Provide the [X, Y] coordinate of the cell's center where the given text is located.  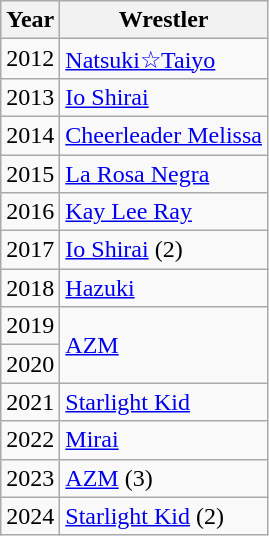
AZM (3) [164, 478]
2013 [30, 97]
La Rosa Negra [164, 173]
2022 [30, 440]
Cheerleader Melissa [164, 135]
Starlight Kid [164, 402]
2017 [30, 250]
2024 [30, 516]
2016 [30, 212]
2023 [30, 478]
Io Shirai (2) [164, 250]
Starlight Kid (2) [164, 516]
2014 [30, 135]
2020 [30, 364]
AZM [164, 345]
Mirai [164, 440]
2012 [30, 59]
Kay Lee Ray [164, 212]
Io Shirai [164, 97]
Natsuki☆Taiyo [164, 59]
Hazuki [164, 288]
2019 [30, 326]
Wrestler [164, 20]
Year [30, 20]
2021 [30, 402]
2018 [30, 288]
2015 [30, 173]
